Search for the cell housing the specified text and yield its [x, y] center coordinate. 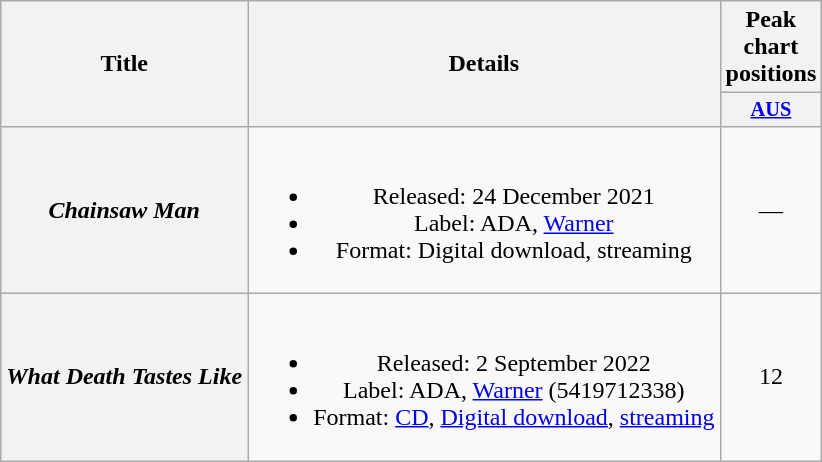
Released: 2 September 2022Label: ADA, Warner (5419712338)Format: CD, Digital download, streaming [484, 378]
Peak chart positions [771, 47]
12 [771, 378]
Details [484, 64]
What Death Tastes Like [124, 378]
— [771, 210]
Chainsaw Man [124, 210]
Released: 24 December 2021Label: ADA, WarnerFormat: Digital download, streaming [484, 210]
Title [124, 64]
AUS [771, 110]
